Output the (X, Y) coordinate of the center of the cell containing the given text.  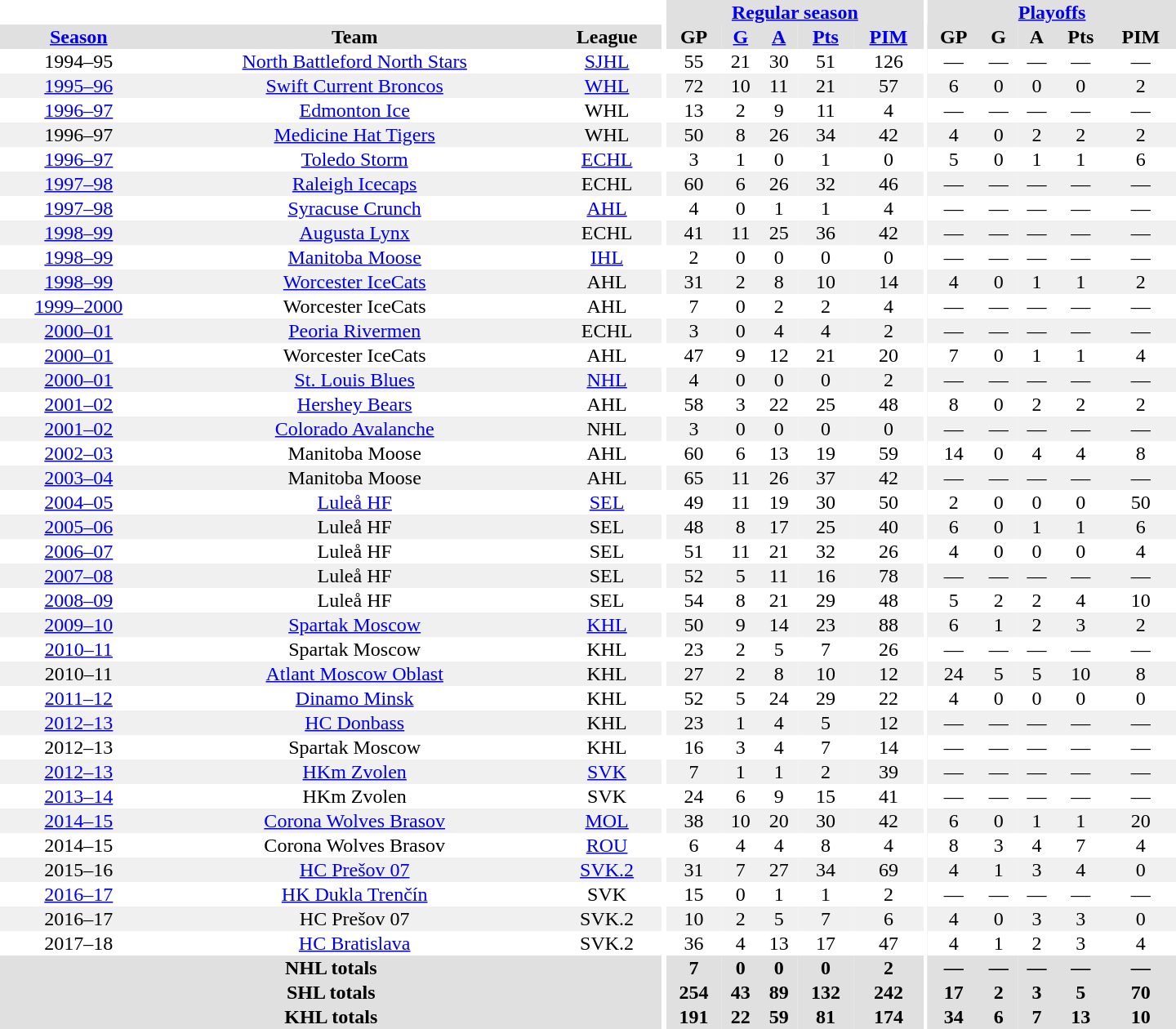
NHL totals (332, 968)
242 (889, 992)
40 (889, 527)
2007–08 (78, 576)
HC Bratislava (354, 943)
89 (779, 992)
174 (889, 1017)
Toledo Storm (354, 159)
Team (354, 37)
57 (889, 86)
KHL totals (332, 1017)
Dinamo Minsk (354, 698)
Peoria Rivermen (354, 331)
MOL (608, 821)
1994–95 (78, 61)
54 (694, 600)
North Battleford North Stars (354, 61)
55 (694, 61)
League (608, 37)
65 (694, 478)
1995–96 (78, 86)
2005–06 (78, 527)
Edmonton Ice (354, 110)
1999–2000 (78, 306)
2015–16 (78, 870)
Hershey Bears (354, 404)
126 (889, 61)
254 (694, 992)
78 (889, 576)
81 (826, 1017)
SHL totals (332, 992)
2003–04 (78, 478)
70 (1141, 992)
39 (889, 772)
Medicine Hat Tigers (354, 135)
132 (826, 992)
2008–09 (78, 600)
49 (694, 502)
2017–18 (78, 943)
37 (826, 478)
58 (694, 404)
Raleigh Icecaps (354, 184)
2002–03 (78, 453)
St. Louis Blues (354, 380)
88 (889, 625)
72 (694, 86)
46 (889, 184)
Colorado Avalanche (354, 429)
IHL (608, 257)
191 (694, 1017)
2009–10 (78, 625)
Season (78, 37)
2011–12 (78, 698)
Swift Current Broncos (354, 86)
43 (740, 992)
HC Donbass (354, 723)
2004–05 (78, 502)
2013–14 (78, 796)
Syracuse Crunch (354, 208)
Atlant Moscow Oblast (354, 674)
Playoffs (1052, 12)
2006–07 (78, 551)
38 (694, 821)
Augusta Lynx (354, 233)
HK Dukla Trenčín (354, 894)
69 (889, 870)
Regular season (795, 12)
SJHL (608, 61)
ROU (608, 845)
